Search for the cell housing the specified text and yield its (x, y) center coordinate. 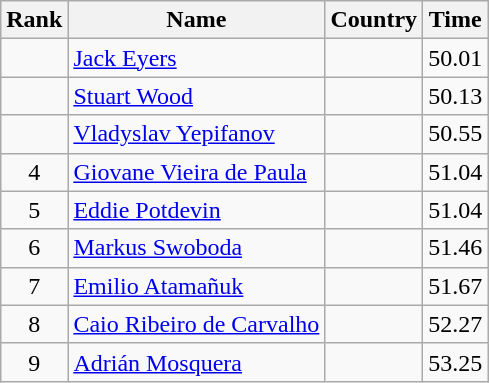
Vladyslav Yepifanov (196, 134)
8 (34, 324)
7 (34, 286)
Time (456, 20)
5 (34, 210)
Emilio Atamañuk (196, 286)
Jack Eyers (196, 58)
Name (196, 20)
Giovane Vieira de Paula (196, 172)
50.01 (456, 58)
Caio Ribeiro de Carvalho (196, 324)
50.13 (456, 96)
Rank (34, 20)
Eddie Potdevin (196, 210)
6 (34, 248)
9 (34, 362)
Country (374, 20)
Adrián Mosquera (196, 362)
Markus Swoboda (196, 248)
51.46 (456, 248)
52.27 (456, 324)
51.67 (456, 286)
4 (34, 172)
50.55 (456, 134)
53.25 (456, 362)
Stuart Wood (196, 96)
